Capture the cell that displays the provided text and extract its [x, y] central coordinate. 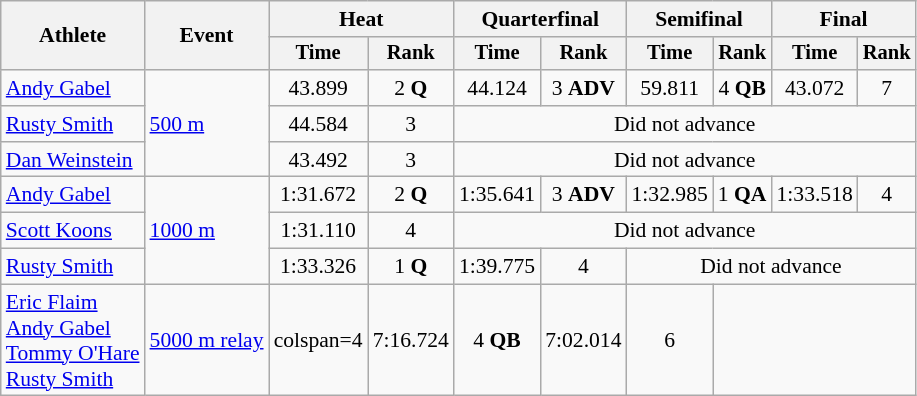
Scott Koons [73, 231]
7:02.014 [583, 340]
6 [670, 340]
44.124 [497, 88]
7 [887, 88]
Athlete [73, 36]
59.811 [670, 88]
1 Q [411, 267]
Eric FlaimAndy GabelTommy O'HareRusty Smith [73, 340]
1:31.672 [318, 195]
Quarterfinal [540, 19]
500 m [207, 124]
43.899 [318, 88]
44.584 [318, 124]
Dan Weinstein [73, 160]
colspan=4 [318, 340]
Semifinal [700, 19]
43.492 [318, 160]
Heat [362, 19]
1:39.775 [497, 267]
5000 m relay [207, 340]
Final [844, 19]
1:32.985 [670, 195]
43.072 [815, 88]
1:33.326 [318, 267]
7:16.724 [411, 340]
1 QA [742, 195]
1000 m [207, 230]
1:31.110 [318, 231]
1:35.641 [497, 195]
Event [207, 36]
1:33.518 [815, 195]
